Detect which cell encompasses the target text, then output its (X, Y) center coordinate. 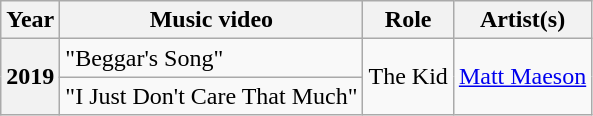
"I Just Don't Care That Much" (212, 96)
Music video (212, 20)
"Beggar's Song" (212, 58)
Matt Maeson (522, 77)
Artist(s) (522, 20)
2019 (30, 77)
The Kid (408, 77)
Role (408, 20)
Year (30, 20)
